Search for the cell housing the specified text and yield its (X, Y) center coordinate. 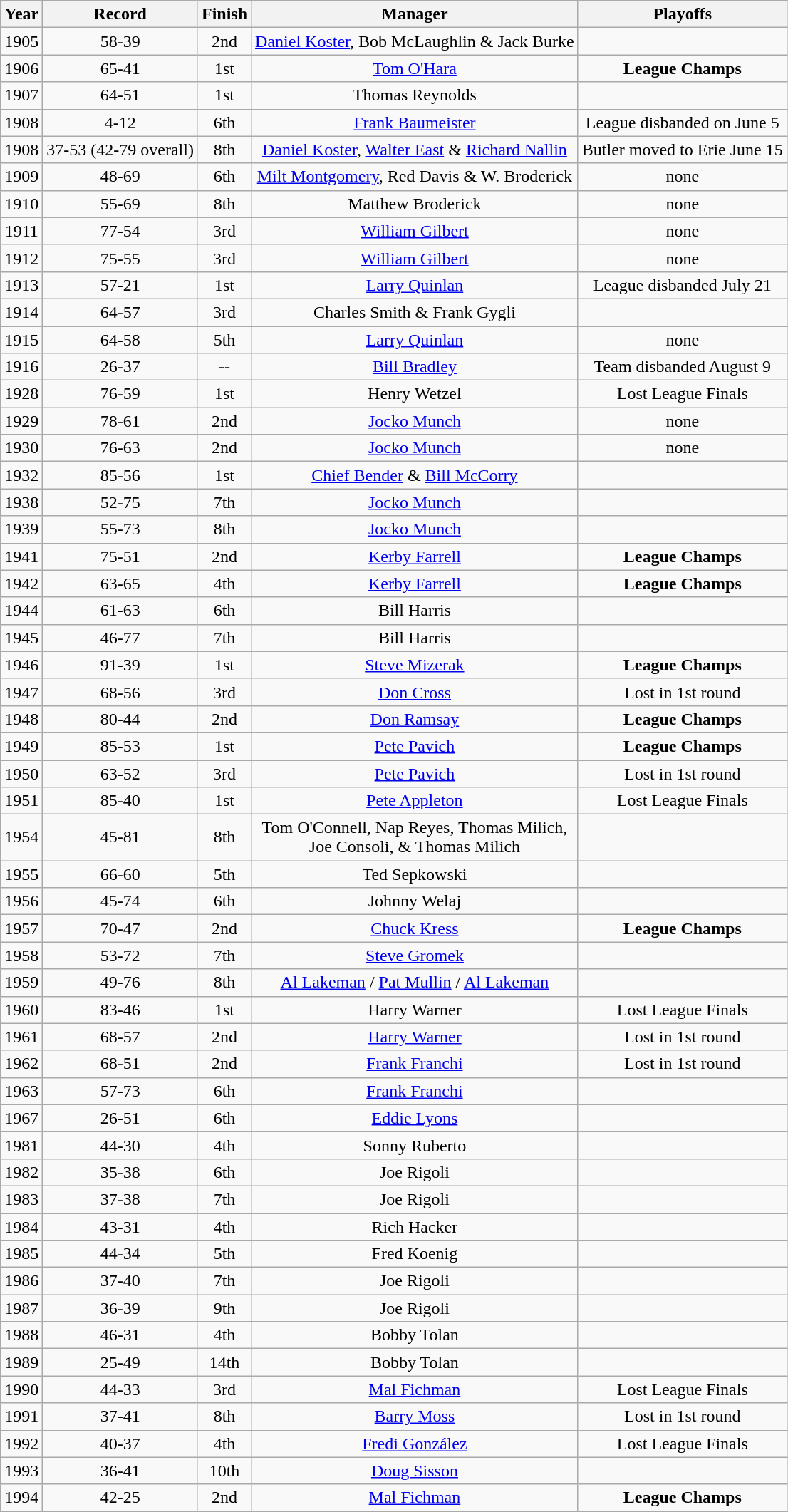
26-51 (120, 1118)
48-69 (120, 177)
46-31 (120, 1335)
1906 (21, 68)
1990 (21, 1389)
1938 (21, 502)
1985 (21, 1254)
61-63 (120, 611)
Don Ramsay (415, 719)
Year (21, 14)
1959 (21, 983)
70-47 (120, 928)
1932 (21, 475)
Finish (224, 14)
68-56 (120, 692)
1944 (21, 611)
Daniel Koster, Bob McLaughlin & Jack Burke (415, 41)
1947 (21, 692)
40-37 (120, 1444)
80-44 (120, 719)
66-60 (120, 874)
83-46 (120, 1010)
1967 (21, 1118)
1914 (21, 312)
Sonny Ruberto (415, 1145)
1956 (21, 901)
63-52 (120, 773)
53-72 (120, 956)
Thomas Reynolds (415, 95)
1946 (21, 665)
Butler moved to Erie June 15 (683, 150)
1958 (21, 956)
1930 (21, 448)
Johnny Welaj (415, 901)
45-74 (120, 901)
43-31 (120, 1226)
Frank Baumeister (415, 123)
58-39 (120, 41)
1957 (21, 928)
1989 (21, 1362)
44-34 (120, 1254)
1941 (21, 556)
1928 (21, 394)
44-30 (120, 1145)
37-41 (120, 1417)
Chuck Kress (415, 928)
49-76 (120, 983)
85-40 (120, 801)
Matthew Broderick (415, 204)
1948 (21, 719)
36-41 (120, 1471)
Barry Moss (415, 1417)
63-65 (120, 584)
1929 (21, 421)
85-56 (120, 475)
75-51 (120, 556)
1955 (21, 874)
Milt Montgomery, Red Davis & W. Broderick (415, 177)
Ted Sepkowski (415, 874)
77-54 (120, 231)
10th (224, 1471)
Steve Mizerak (415, 665)
55-73 (120, 529)
1951 (21, 801)
Chief Bender & Bill McCorry (415, 475)
85-53 (120, 746)
1994 (21, 1498)
Record (120, 14)
-- (224, 367)
Steve Gromek (415, 956)
Rich Hacker (415, 1226)
76-59 (120, 394)
1982 (21, 1172)
1984 (21, 1226)
1963 (21, 1091)
4-12 (120, 123)
1942 (21, 584)
44-33 (120, 1389)
57-73 (120, 1091)
1909 (21, 177)
1987 (21, 1308)
64-58 (120, 340)
1981 (21, 1145)
46-77 (120, 638)
78-61 (120, 421)
Tom O'Hara (415, 68)
1912 (21, 258)
68-51 (120, 1064)
1960 (21, 1010)
1939 (21, 529)
Don Cross (415, 692)
1983 (21, 1199)
Playoffs (683, 14)
1913 (21, 285)
57-21 (120, 285)
75-55 (120, 258)
1993 (21, 1471)
Bill Bradley (415, 367)
Al Lakeman / Pat Mullin / Al Lakeman (415, 983)
37-53 (42-79 overall) (120, 150)
Henry Wetzel (415, 394)
1988 (21, 1335)
1911 (21, 231)
1962 (21, 1064)
26-37 (120, 367)
65-41 (120, 68)
Manager (415, 14)
League disbanded on June 5 (683, 123)
64-51 (120, 95)
42-25 (120, 1498)
91-39 (120, 665)
Pete Appleton (415, 801)
1907 (21, 95)
37-40 (120, 1281)
1986 (21, 1281)
14th (224, 1362)
25-49 (120, 1362)
League disbanded July 21 (683, 285)
1950 (21, 773)
9th (224, 1308)
52-75 (120, 502)
1905 (21, 41)
45-81 (120, 838)
Eddie Lyons (415, 1118)
1961 (21, 1037)
Fred Koenig (415, 1254)
68-57 (120, 1037)
1992 (21, 1444)
55-69 (120, 204)
1916 (21, 367)
36-39 (120, 1308)
1910 (21, 204)
Fredi González (415, 1444)
76-63 (120, 448)
35-38 (120, 1172)
Team disbanded August 9 (683, 367)
Daniel Koster, Walter East & Richard Nallin (415, 150)
1945 (21, 638)
Charles Smith & Frank Gygli (415, 312)
1949 (21, 746)
64-57 (120, 312)
Tom O'Connell, Nap Reyes, Thomas Milich, Joe Consoli, & Thomas Milich (415, 838)
1954 (21, 838)
1915 (21, 340)
37-38 (120, 1199)
1991 (21, 1417)
Doug Sisson (415, 1471)
